Pinpoint the cell where the given text exists, returning its (X, Y) midpoint coordinate. 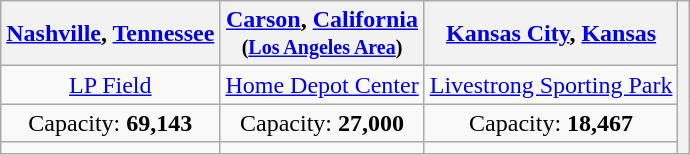
Capacity: 27,000 (322, 123)
Kansas City, Kansas (551, 34)
Nashville, Tennessee (110, 34)
LP Field (110, 85)
Home Depot Center (322, 85)
Carson, California(Los Angeles Area) (322, 34)
Livestrong Sporting Park (551, 85)
Capacity: 18,467 (551, 123)
Capacity: 69,143 (110, 123)
